Output the (x, y) coordinate of the center of the cell containing the given text.  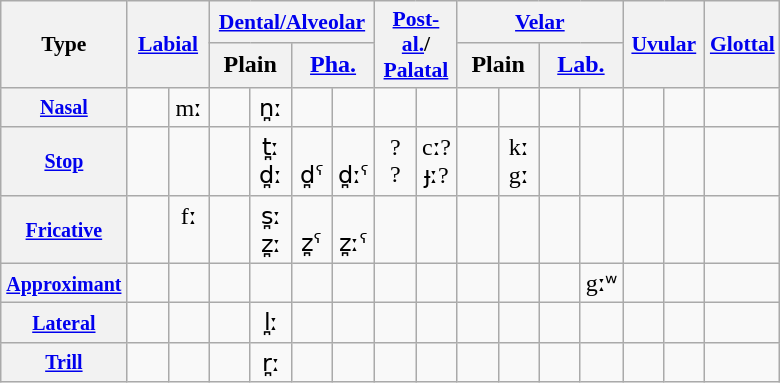
Trill (64, 362)
Pha. (333, 66)
kːgː (518, 161)
Stop (64, 161)
cː?ɟː? (436, 161)
t̪ːd̪ː (270, 161)
z̪ˤ (312, 229)
Dental/Alveolar (292, 22)
mː (188, 107)
Type (64, 44)
?? (396, 161)
Fricative (64, 229)
Velar (540, 22)
Approximant (64, 283)
d̪ːˤ (354, 161)
z̪ːˤ (354, 229)
d̪ˤ (312, 161)
Lateral (64, 323)
s̪ːz̪ː (270, 229)
n̪ː (270, 107)
l̪ː (270, 323)
Glottal (742, 44)
Uvular (664, 44)
Lab. (581, 66)
r̪ː (270, 362)
fː (188, 229)
Nasal (64, 107)
gːʷ (602, 283)
Post-al./Palatal (416, 44)
Labial (168, 44)
